Determine the (X, Y) coordinate at the center of the cell enclosing the given text.  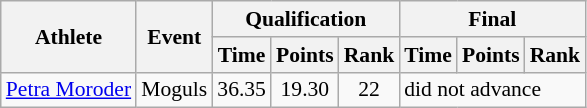
Petra Moroder (68, 90)
Qualification (306, 19)
Moguls (174, 90)
Final (492, 19)
did not advance (492, 90)
19.30 (305, 90)
22 (370, 90)
Event (174, 36)
36.35 (242, 90)
Athlete (68, 36)
